Pinpoint the cell where the given text exists, returning its [X, Y] midpoint coordinate. 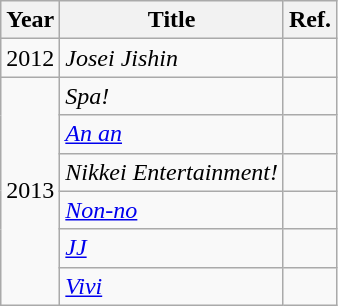
Nikkei Entertainment! [172, 172]
Year [30, 20]
Ref. [310, 20]
2012 [30, 58]
Title [172, 20]
2013 [30, 191]
JJ [172, 248]
Vivi [172, 286]
Spa! [172, 96]
Non-no [172, 210]
An an [172, 134]
Josei Jishin [172, 58]
